Scan for the cell matching the given text and deliver its (X, Y) coordinate at center. 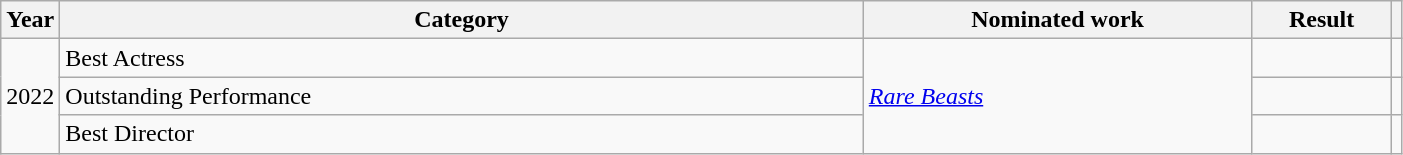
Best Director (462, 134)
Year (30, 20)
Outstanding Performance (462, 96)
2022 (30, 96)
Result (1322, 20)
Best Actress (462, 58)
Category (462, 20)
Nominated work (1058, 20)
Rare Beasts (1058, 96)
